From the cell containing the given text, extract its center point as [x, y] coordinate. 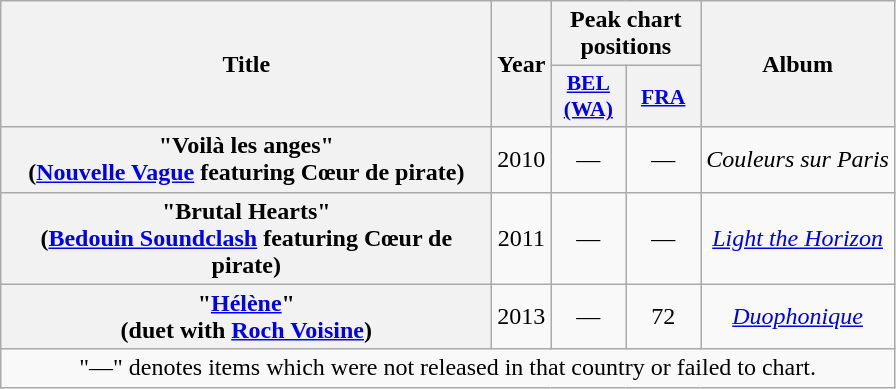
72 [664, 316]
Light the Horizon [798, 238]
"Hélène"(duet with Roch Voisine) [246, 316]
FRA [664, 96]
Couleurs sur Paris [798, 160]
"Voilà les anges"(Nouvelle Vague featuring Cœur de pirate) [246, 160]
2013 [522, 316]
Album [798, 64]
Peak chart positions [626, 34]
Year [522, 64]
2011 [522, 238]
2010 [522, 160]
Duophonique [798, 316]
BEL(WA) [588, 96]
"—" denotes items which were not released in that country or failed to chart. [448, 368]
"Brutal Hearts"(Bedouin Soundclash featuring Cœur de pirate) [246, 238]
Title [246, 64]
